For the text-containing cell, return its midpoint in [x, y] coordinate format. 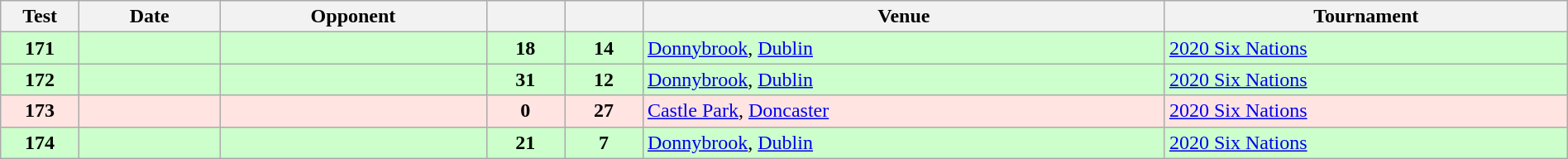
12 [604, 79]
173 [40, 111]
18 [526, 48]
0 [526, 111]
14 [604, 48]
31 [526, 79]
Venue [903, 17]
Opponent [353, 17]
Test [40, 17]
174 [40, 142]
171 [40, 48]
Date [149, 17]
Castle Park, Doncaster [903, 111]
21 [526, 142]
27 [604, 111]
7 [604, 142]
172 [40, 79]
Tournament [1366, 17]
